Scan for the cell matching the given text and deliver its (x, y) coordinate at center. 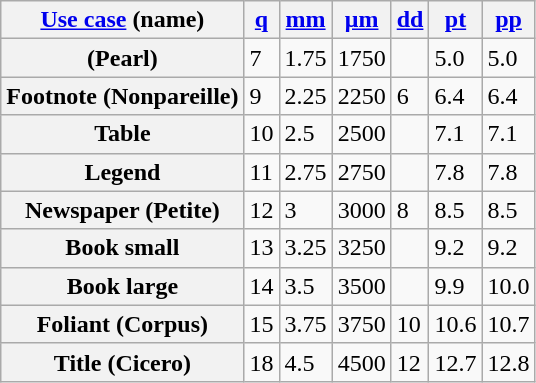
Title (Cicero) (122, 362)
8 (410, 210)
4.5 (306, 362)
Book small (122, 248)
18 (262, 362)
7 (262, 58)
14 (262, 286)
3.5 (306, 286)
3250 (362, 248)
dd (410, 20)
10.0 (508, 286)
3.75 (306, 324)
12.7 (456, 362)
μm (362, 20)
(Pearl) (122, 58)
10.7 (508, 324)
pp (508, 20)
1.75 (306, 58)
2500 (362, 134)
2.5 (306, 134)
mm (306, 20)
Foliant (Corpus) (122, 324)
12.8 (508, 362)
4500 (362, 362)
Newspaper (Petite) (122, 210)
9.9 (456, 286)
Table (122, 134)
pt (456, 20)
3750 (362, 324)
11 (262, 172)
q (262, 20)
2.25 (306, 96)
3.25 (306, 248)
Book large (122, 286)
Legend (122, 172)
Use case (name) (122, 20)
3000 (362, 210)
1750 (362, 58)
15 (262, 324)
2250 (362, 96)
10.6 (456, 324)
9 (262, 96)
2750 (362, 172)
13 (262, 248)
6 (410, 96)
Footnote (Nonpareille) (122, 96)
2.75 (306, 172)
3500 (362, 286)
3 (306, 210)
